Return [x, y] of the center of cell containing provided text 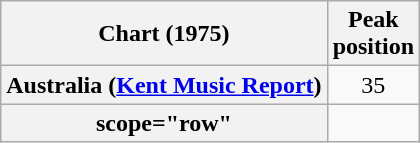
Chart (1975) [164, 34]
Australia (Kent Music Report) [164, 85]
scope="row" [164, 123]
35 [373, 85]
Peakposition [373, 34]
